Pinpoint the cell where the given text exists, returning its (x, y) midpoint coordinate. 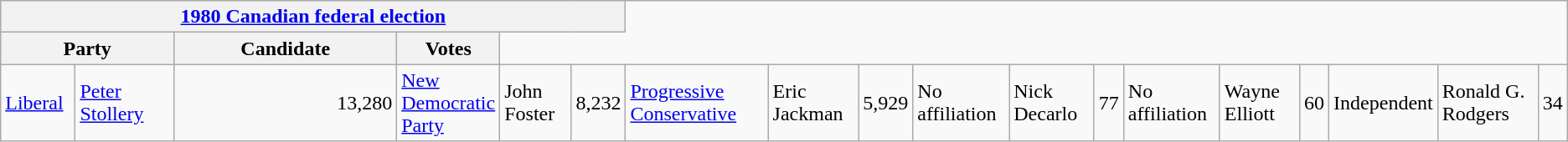
Nick Decarlo (1052, 103)
Votes (449, 48)
Wayne Elliott (1260, 103)
Party (87, 48)
John Foster (536, 103)
New Democratic Party (449, 103)
5,929 (886, 103)
60 (1315, 103)
77 (1109, 103)
Progressive Conservative (697, 103)
Peter Stollery (125, 103)
8,232 (598, 103)
Ronald G. Rodgers (1488, 103)
34 (1553, 103)
Candidate (286, 48)
1980 Canadian federal election (313, 17)
13,280 (286, 103)
Liberal (39, 103)
Independent (1384, 103)
Eric Jackman (813, 103)
